Return [X, Y] of the center of cell containing provided text 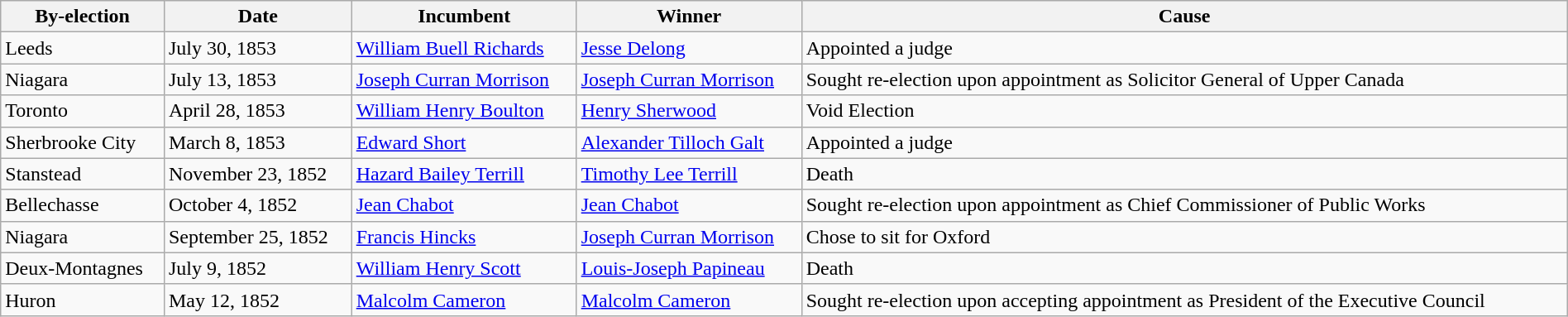
Timothy Lee Terrill [689, 174]
July 9, 1852 [258, 268]
November 23, 1852 [258, 174]
Incumbent [464, 17]
Alexander Tilloch Galt [689, 142]
Chose to sit for Oxford [1184, 237]
William Buell Richards [464, 48]
July 13, 1853 [258, 79]
Cause [1184, 17]
Hazard Bailey Terrill [464, 174]
Winner [689, 17]
March 8, 1853 [258, 142]
Void Election [1184, 111]
Jesse Delong [689, 48]
Edward Short [464, 142]
Henry Sherwood [689, 111]
Date [258, 17]
Louis-Joseph Papineau [689, 268]
Sought re-election upon appointment as Solicitor General of Upper Canada [1184, 79]
July 30, 1853 [258, 48]
William Henry Scott [464, 268]
Leeds [83, 48]
September 25, 1852 [258, 237]
William Henry Boulton [464, 111]
October 4, 1852 [258, 205]
Deux-Montagnes [83, 268]
Sherbrooke City [83, 142]
Francis Hincks [464, 237]
Sought re-election upon appointment as Chief Commissioner of Public Works [1184, 205]
Bellechasse [83, 205]
April 28, 1853 [258, 111]
Huron [83, 300]
May 12, 1852 [258, 300]
Sought re-election upon accepting appointment as President of the Executive Council [1184, 300]
By-election [83, 17]
Toronto [83, 111]
Stanstead [83, 174]
